Capture the cell that displays the provided text and extract its (x, y) central coordinate. 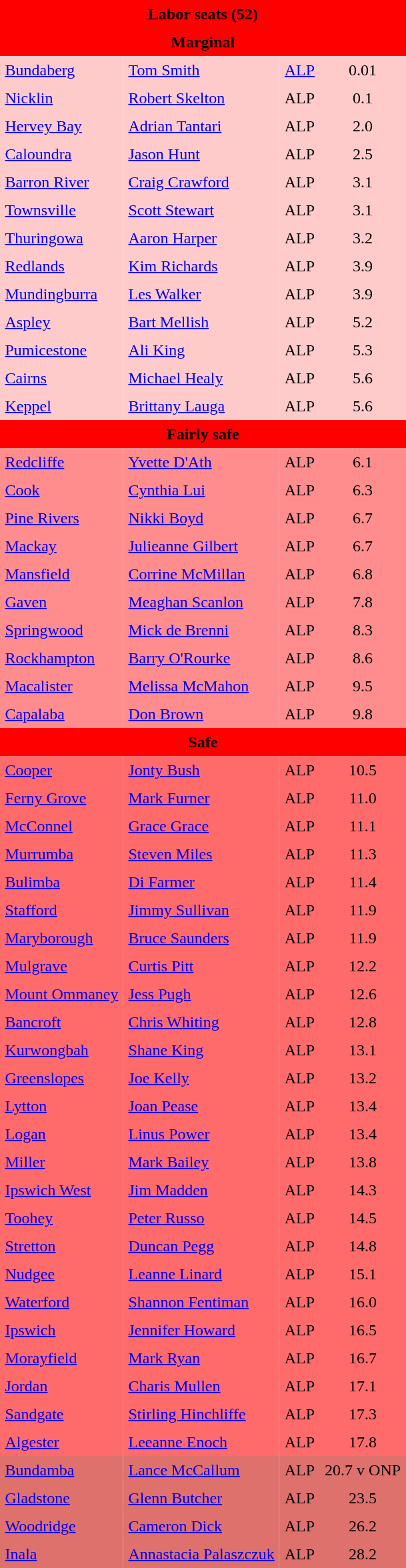
Keppel (61, 407)
11.3 (363, 855)
Lytton (61, 1107)
Nikki Boyd (201, 519)
Labor seats (52) (203, 15)
0.01 (363, 71)
13.8 (363, 1163)
Brittany Lauga (201, 407)
Chris Whiting (201, 1023)
Barry O'Rourke (201, 659)
Caloundra (61, 155)
Jennifer Howard (201, 1331)
Hervey Bay (61, 127)
26.2 (363, 1527)
Jess Pugh (201, 995)
Stretton (61, 1247)
Jimmy Sullivan (201, 911)
Mundingburra (61, 295)
Ali King (201, 351)
Mark Furner (201, 799)
Jordan (61, 1387)
6.3 (363, 491)
Morayfield (61, 1359)
Tom Smith (201, 71)
Meaghan Scanlon (201, 603)
11.4 (363, 883)
12.2 (363, 967)
16.5 (363, 1331)
Linus Power (201, 1135)
Les Walker (201, 295)
Redcliffe (61, 463)
Jonty Bush (201, 771)
Cynthia Lui (201, 491)
Bulimba (61, 883)
Ferny Grove (61, 799)
Cameron Dick (201, 1527)
6.1 (363, 463)
8.3 (363, 631)
20.7 v ONP (363, 1471)
Jason Hunt (201, 155)
13.1 (363, 1051)
Yvette D'Ath (201, 463)
Ipswich West (61, 1191)
10.5 (363, 771)
McConnel (61, 827)
Fairly safe (203, 435)
Cook (61, 491)
9.8 (363, 715)
Mark Ryan (201, 1359)
Leanne Linard (201, 1275)
Nicklin (61, 99)
7.8 (363, 603)
13.2 (363, 1079)
Woodridge (61, 1527)
Joan Pease (201, 1107)
Ipswich (61, 1331)
5.3 (363, 351)
14.8 (363, 1247)
14.5 (363, 1219)
Springwood (61, 631)
Algester (61, 1443)
14.3 (363, 1191)
Shane King (201, 1051)
Julieanne Gilbert (201, 547)
Logan (61, 1135)
Gladstone (61, 1499)
Greenslopes (61, 1079)
Bruce Saunders (201, 939)
Mick de Brenni (201, 631)
Mulgrave (61, 967)
6.8 (363, 575)
23.5 (363, 1499)
Cooper (61, 771)
16.0 (363, 1303)
Charis Mullen (201, 1387)
Aaron Harper (201, 239)
Duncan Pegg (201, 1247)
Melissa McMahon (201, 687)
Scott Stewart (201, 211)
Michael Healy (201, 379)
Glenn Butcher (201, 1499)
Peter Russo (201, 1219)
Bart Mellish (201, 323)
Bundamba (61, 1471)
Stafford (61, 911)
Murrumba (61, 855)
Pumicestone (61, 351)
Townsville (61, 211)
15.1 (363, 1275)
2.5 (363, 155)
Nudgee (61, 1275)
Redlands (61, 267)
Kurwongbah (61, 1051)
Rockhampton (61, 659)
Bancroft (61, 1023)
16.7 (363, 1359)
Curtis Pitt (201, 967)
Mackay (61, 547)
Di Farmer (201, 883)
8.6 (363, 659)
Steven Miles (201, 855)
17.1 (363, 1387)
17.3 (363, 1415)
Sandgate (61, 1415)
Joe Kelly (201, 1079)
Mansfield (61, 575)
Grace Grace (201, 827)
Thuringowa (61, 239)
5.2 (363, 323)
Stirling Hinchliffe (201, 1415)
Shannon Fentiman (201, 1303)
Mark Bailey (201, 1163)
Pine Rivers (61, 519)
9.5 (363, 687)
Toohey (61, 1219)
2.0 (363, 127)
Aspley (61, 323)
Jim Madden (201, 1191)
12.6 (363, 995)
Waterford (61, 1303)
Barron River (61, 183)
Marginal (203, 43)
Safe (203, 743)
Corrine McMillan (201, 575)
3.2 (363, 239)
Capalaba (61, 715)
Don Brown (201, 715)
Kim Richards (201, 267)
0.1 (363, 99)
11.1 (363, 827)
Robert Skelton (201, 99)
Lance McCallum (201, 1471)
Leeanne Enoch (201, 1443)
Adrian Tantari (201, 127)
Macalister (61, 687)
Mount Ommaney (61, 995)
Cairns (61, 379)
Bundaberg (61, 71)
17.8 (363, 1443)
Miller (61, 1163)
11.0 (363, 799)
Maryborough (61, 939)
Gaven (61, 603)
12.8 (363, 1023)
Craig Crawford (201, 183)
